For the text-containing cell, return its midpoint in (X, Y) coordinate format. 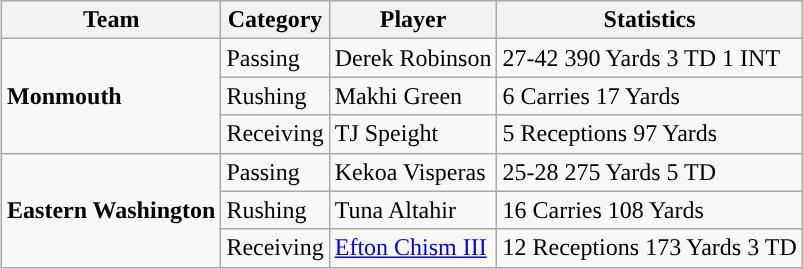
16 Carries 108 Yards (650, 210)
Monmouth (112, 96)
Makhi Green (413, 96)
Eastern Washington (112, 210)
5 Receptions 97 Yards (650, 134)
Kekoa Visperas (413, 172)
6 Carries 17 Yards (650, 96)
Statistics (650, 20)
TJ Speight (413, 134)
Player (413, 20)
Efton Chism III (413, 248)
Team (112, 20)
12 Receptions 173 Yards 3 TD (650, 248)
27-42 390 Yards 3 TD 1 INT (650, 58)
Tuna Altahir (413, 210)
25-28 275 Yards 5 TD (650, 172)
Derek Robinson (413, 58)
Category (275, 20)
